Extract the [X, Y] coordinate from the center of the cell holding the provided text.  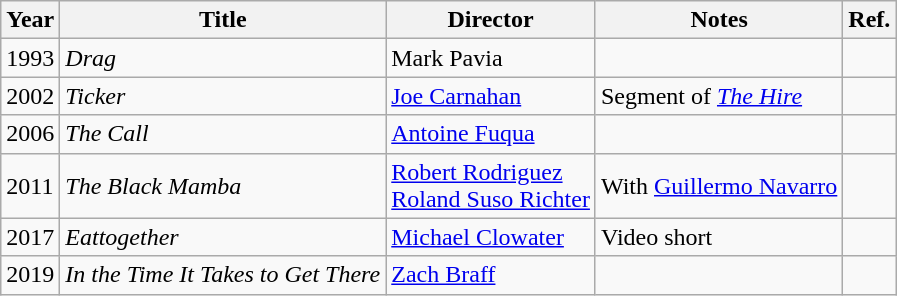
2017 [30, 237]
Joe Carnahan [491, 96]
In the Time It Takes to Get There [223, 275]
2011 [30, 186]
Ticker [223, 96]
Ref. [870, 20]
Year [30, 20]
Michael Clowater [491, 237]
Zach Braff [491, 275]
Notes [718, 20]
Mark Pavia [491, 58]
2019 [30, 275]
2006 [30, 134]
Director [491, 20]
Robert RodriguezRoland Suso Richter [491, 186]
Eattogether [223, 237]
1993 [30, 58]
Drag [223, 58]
Title [223, 20]
Video short [718, 237]
2002 [30, 96]
The Call [223, 134]
With Guillermo Navarro [718, 186]
Segment of The Hire [718, 96]
Antoine Fuqua [491, 134]
The Black Mamba [223, 186]
